Provide the (X, Y) coordinate of the cell's center where the given text is located.  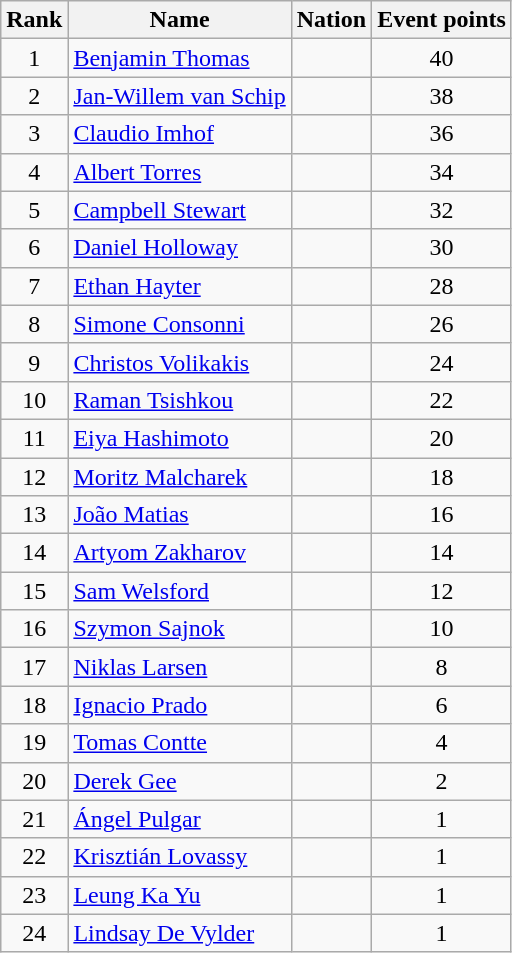
Leung Ka Yu (180, 895)
Tomas Contte (180, 743)
17 (34, 667)
Raman Tsishkou (180, 400)
Moritz Malcharek (180, 477)
Simone Consonni (180, 324)
9 (34, 362)
23 (34, 895)
11 (34, 438)
28 (442, 286)
Jan-Willem van Schip (180, 96)
13 (34, 515)
30 (442, 248)
Eiya Hashimoto (180, 438)
Event points (442, 20)
19 (34, 743)
32 (442, 210)
38 (442, 96)
26 (442, 324)
5 (34, 210)
40 (442, 58)
21 (34, 819)
Szymon Sajnok (180, 629)
Ignacio Prado (180, 705)
Christos Volikakis (180, 362)
Niklas Larsen (180, 667)
36 (442, 134)
Daniel Holloway (180, 248)
Lindsay De Vylder (180, 933)
Ángel Pulgar (180, 819)
Rank (34, 20)
7 (34, 286)
Benjamin Thomas (180, 58)
Campbell Stewart (180, 210)
Name (180, 20)
João Matias (180, 515)
3 (34, 134)
Nation (331, 20)
Sam Welsford (180, 591)
Derek Gee (180, 781)
Krisztián Lovassy (180, 857)
Claudio Imhof (180, 134)
15 (34, 591)
Ethan Hayter (180, 286)
34 (442, 172)
Albert Torres (180, 172)
Artyom Zakharov (180, 553)
